Extract the [x, y] coordinate from the center of the cell holding the provided text.  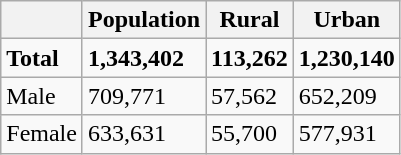
Female [42, 134]
113,262 [250, 58]
1,343,402 [144, 58]
Urban [346, 20]
652,209 [346, 96]
57,562 [250, 96]
Total [42, 58]
1,230,140 [346, 58]
Male [42, 96]
Population [144, 20]
709,771 [144, 96]
Rural [250, 20]
633,631 [144, 134]
577,931 [346, 134]
55,700 [250, 134]
